Output the [x, y] coordinate of the center of the cell containing the given text.  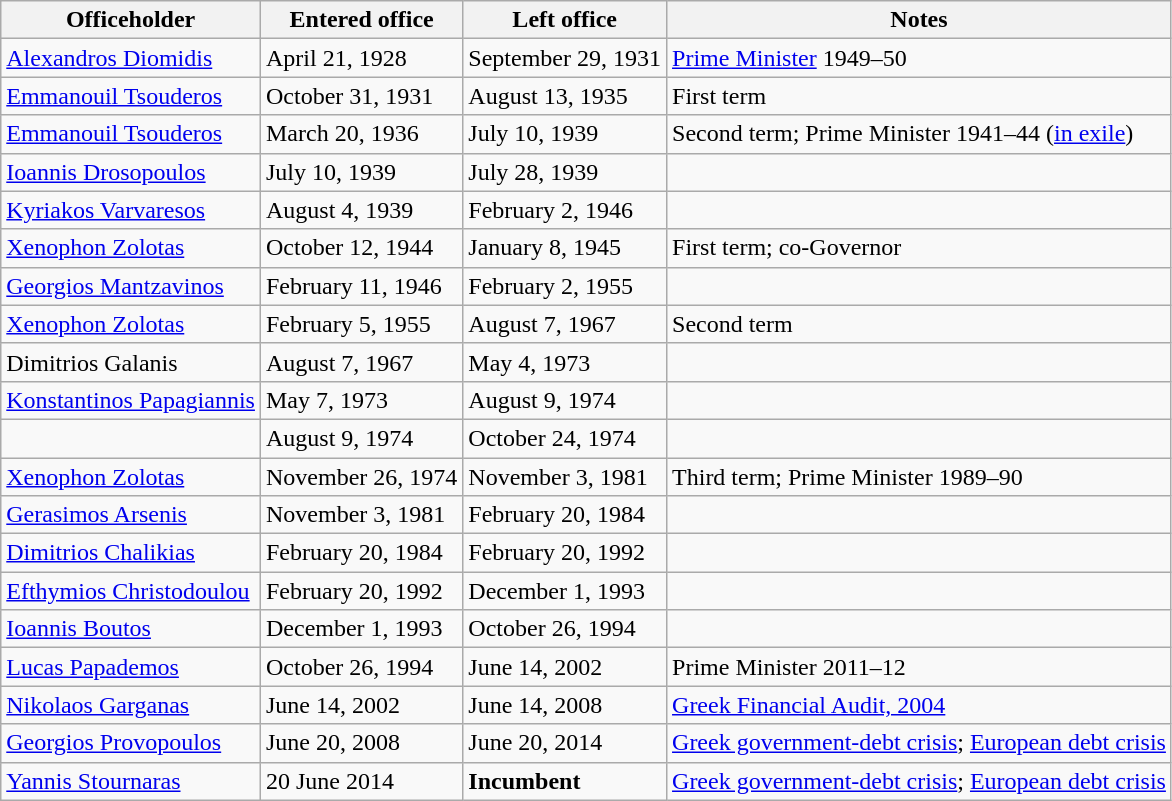
First term [920, 96]
February 5, 1955 [361, 324]
June 20, 2008 [361, 743]
August 13, 1935 [565, 96]
July 28, 1939 [565, 172]
February 11, 1946 [361, 286]
June 20, 2014 [565, 743]
Dimitrios Chalikias [131, 553]
Ioannis Drosopoulos [131, 172]
Georgios Provopoulos [131, 743]
Greek Financial Audit, 2004 [920, 705]
Dimitrios Galanis [131, 362]
20 June 2014 [361, 781]
Nikolaos Garganas [131, 705]
February 2, 1946 [565, 210]
August 4, 1939 [361, 210]
January 8, 1945 [565, 248]
Yannis Stournaras [131, 781]
Entered office [361, 20]
Notes [920, 20]
May 7, 1973 [361, 400]
October 24, 1974 [565, 438]
Georgios Mantzavinos [131, 286]
November 26, 1974 [361, 477]
March 20, 1936 [361, 134]
October 31, 1931 [361, 96]
April 21, 1928 [361, 58]
Lucas Papademos [131, 667]
Officeholder [131, 20]
Alexandros Diomidis [131, 58]
Prime Minister 2011–12 [920, 667]
Gerasimos Arsenis [131, 515]
Left office [565, 20]
First term; co-Governor [920, 248]
Konstantinos Papagiannis [131, 400]
September 29, 1931 [565, 58]
May 4, 1973 [565, 362]
October 12, 1944 [361, 248]
Second term; Prime Minister 1941–44 (in exile) [920, 134]
Third term; Prime Minister 1989–90 [920, 477]
Prime Minister 1949–50 [920, 58]
Ioannis Boutos [131, 629]
Kyriakos Varvaresos [131, 210]
Incumbent [565, 781]
Efthymios Christodoulou [131, 591]
February 2, 1955 [565, 286]
Second term [920, 324]
June 14, 2008 [565, 705]
